Detect which cell encompasses the target text, then output its (x, y) center coordinate. 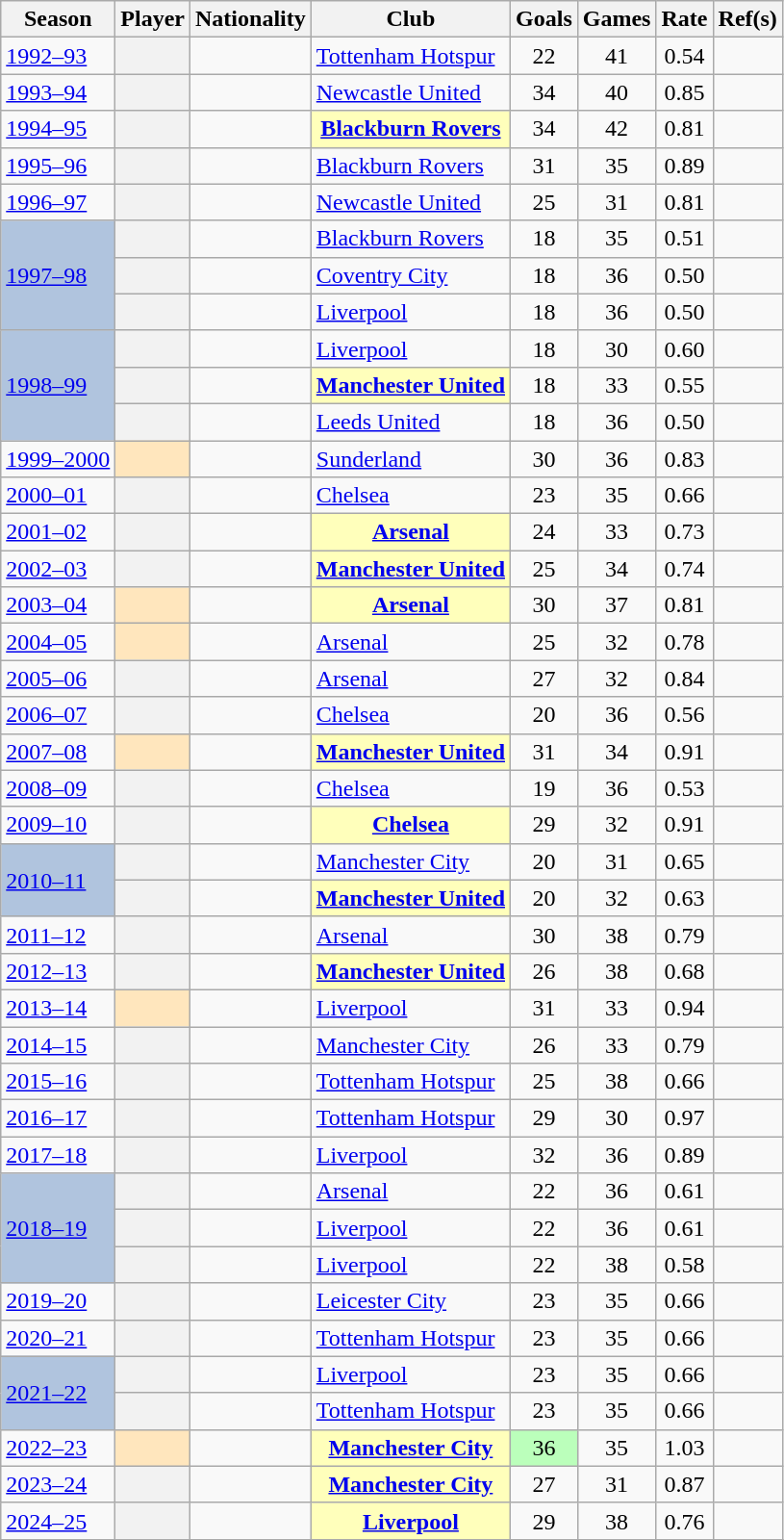
2017–18 (58, 1155)
24 (544, 532)
2013–14 (58, 1008)
2018–19 (58, 1228)
0.53 (685, 788)
2023–24 (58, 1484)
Goals (544, 19)
2009–10 (58, 825)
Ref(s) (747, 19)
0.73 (685, 532)
0.84 (685, 679)
0.85 (685, 92)
0.97 (685, 1118)
0.76 (685, 1521)
2007–08 (58, 752)
1995–96 (58, 166)
41 (617, 56)
2003–04 (58, 605)
2001–02 (58, 532)
2011–12 (58, 935)
1998–99 (58, 385)
2024–25 (58, 1521)
0.87 (685, 1484)
0.54 (685, 56)
0.68 (685, 971)
Club (410, 19)
1999–2000 (58, 459)
2004–05 (58, 642)
2012–13 (58, 971)
0.60 (685, 348)
42 (617, 129)
2022–23 (58, 1448)
Season (58, 19)
Sunderland (410, 459)
Player (153, 19)
0.83 (685, 459)
2021–22 (58, 1393)
2008–09 (58, 788)
0.74 (685, 569)
0.56 (685, 715)
2000–01 (58, 496)
1996–97 (58, 202)
2010–11 (58, 880)
2014–15 (58, 1044)
0.51 (685, 239)
Coventry City (410, 275)
0.55 (685, 385)
1.03 (685, 1448)
1994–95 (58, 129)
2019–20 (58, 1301)
Leeds United (410, 422)
0.94 (685, 1008)
Rate (685, 19)
0.58 (685, 1265)
2006–07 (58, 715)
2016–17 (58, 1118)
Leicester City (410, 1301)
1997–98 (58, 275)
2002–03 (58, 569)
0.65 (685, 861)
1993–94 (58, 92)
19 (544, 788)
2015–16 (58, 1082)
0.78 (685, 642)
1992–93 (58, 56)
37 (617, 605)
40 (617, 92)
0.63 (685, 898)
2020–21 (58, 1338)
Nationality (251, 19)
2005–06 (58, 679)
Games (617, 19)
